Return the [x, y] coordinate for the center point of the cell that contains the specified text.  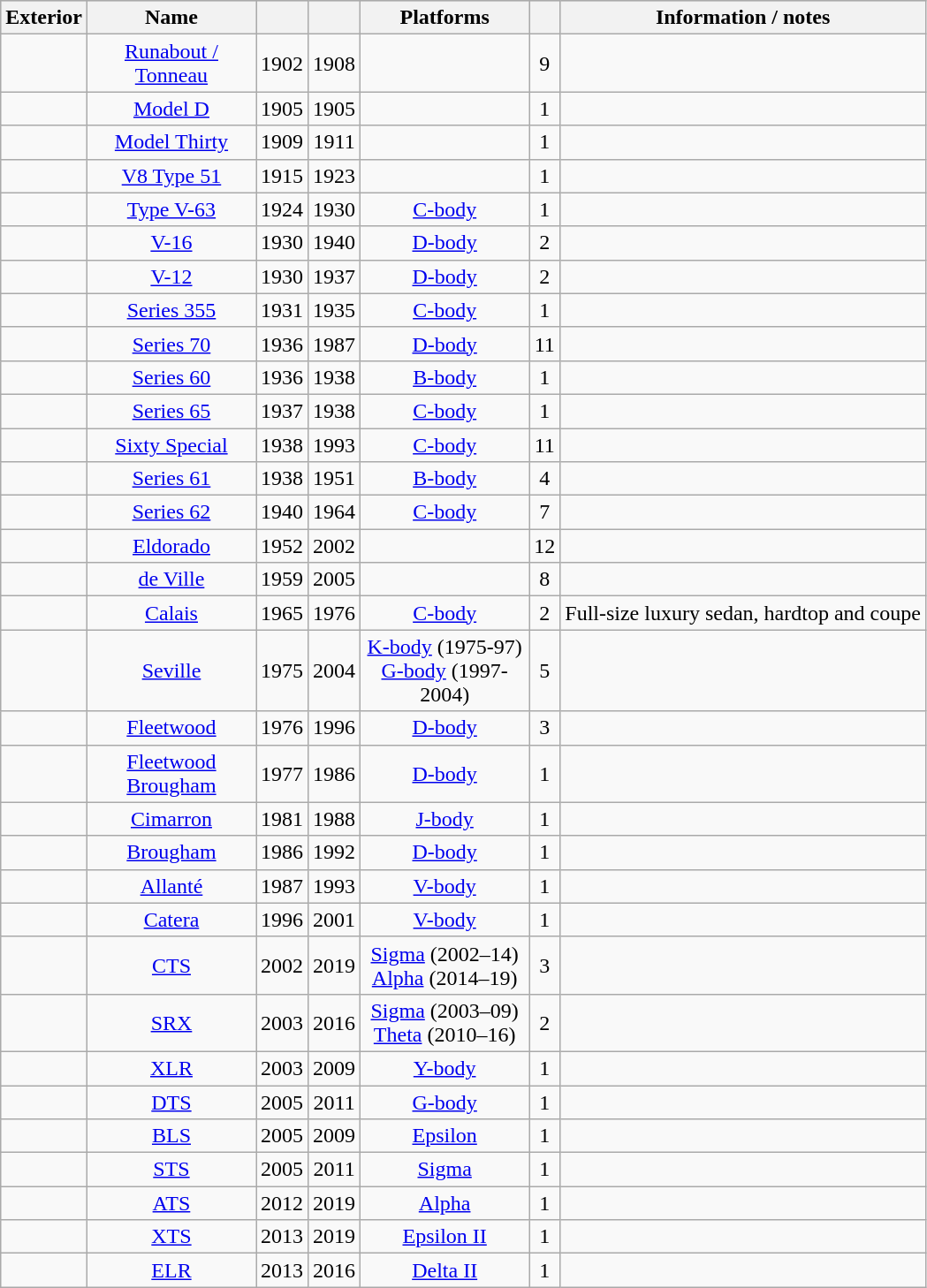
Catera [171, 920]
Series 70 [171, 344]
1965 [283, 613]
2004 [334, 671]
ATS [171, 1203]
8 [544, 580]
1935 [334, 310]
XLR [171, 1068]
Brougham [171, 852]
de Ville [171, 580]
Eldorado [171, 546]
XTS [171, 1237]
Calais [171, 613]
1964 [334, 512]
K-body (1975-97)G-body (1997-2004) [445, 671]
1981 [283, 819]
1952 [283, 546]
G-body [445, 1102]
V8 Type 51 [171, 176]
DTS [171, 1102]
Alpha [445, 1203]
Sigma (2003–09)Theta (2010–16) [445, 1023]
1959 [283, 580]
1988 [334, 819]
1902 [283, 64]
1931 [283, 310]
1915 [283, 176]
Runabout / Tonneau [171, 64]
Seville [171, 671]
BLS [171, 1136]
1924 [283, 209]
7 [544, 512]
Delta II [445, 1270]
9 [544, 64]
Series 60 [171, 377]
Series 61 [171, 479]
Fleetwood Brougham [171, 774]
1923 [334, 176]
Name [171, 18]
12 [544, 546]
Sigma [445, 1170]
Series 355 [171, 310]
1908 [334, 64]
1951 [334, 479]
Series 65 [171, 411]
1909 [283, 142]
Fleetwood [171, 728]
Sixty Special [171, 444]
Allanté [171, 886]
Model Thirty [171, 142]
2001 [334, 920]
1975 [283, 671]
Information / notes [743, 18]
Sigma (2002–14)Alpha (2014–19) [445, 965]
Exterior [44, 18]
1911 [334, 142]
Epsilon II [445, 1237]
SRX [171, 1023]
CTS [171, 965]
V-16 [171, 243]
STS [171, 1170]
2012 [283, 1203]
Full-size luxury sedan, hardtop and coupe [743, 613]
Model D [171, 109]
ELR [171, 1270]
Series 62 [171, 512]
5 [544, 671]
V-12 [171, 277]
1992 [334, 852]
Y-body [445, 1068]
Type V-63 [171, 209]
Cimarron [171, 819]
4 [544, 479]
Epsilon [445, 1136]
1977 [283, 774]
J-body [445, 819]
Platforms [445, 18]
